Return the [X, Y] coordinate for the center point of the cell that contains the specified text.  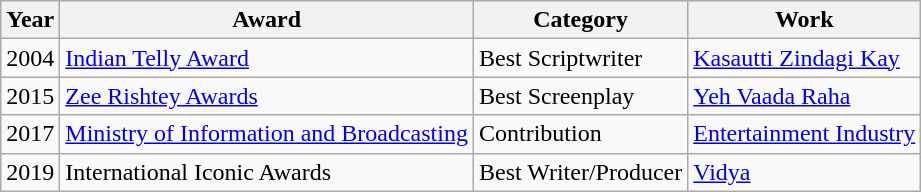
Category [580, 20]
International Iconic Awards [267, 172]
2019 [30, 172]
Yeh Vaada Raha [804, 96]
2004 [30, 58]
Entertainment Industry [804, 134]
Zee Rishtey Awards [267, 96]
Award [267, 20]
Best Screenplay [580, 96]
Work [804, 20]
Contribution [580, 134]
2017 [30, 134]
Indian Telly Award [267, 58]
Best Writer/Producer [580, 172]
Best Scriptwriter [580, 58]
2015 [30, 96]
Vidya [804, 172]
Kasautti Zindagi Kay [804, 58]
Year [30, 20]
Ministry of Information and Broadcasting [267, 134]
